Locate the cell with the specified text and output its (X, Y) center coordinate. 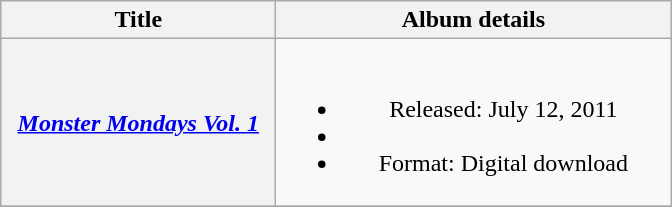
Album details (474, 20)
Title (138, 20)
Monster Mondays Vol. 1 (138, 122)
Released: July 12, 2011Format: Digital download (474, 122)
